Scan for the cell matching the given text and deliver its [x, y] coordinate at center. 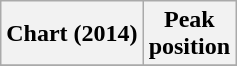
Peakposition [189, 34]
Chart (2014) [72, 34]
